Extract the (x, y) coordinate from the center of the cell holding the provided text.  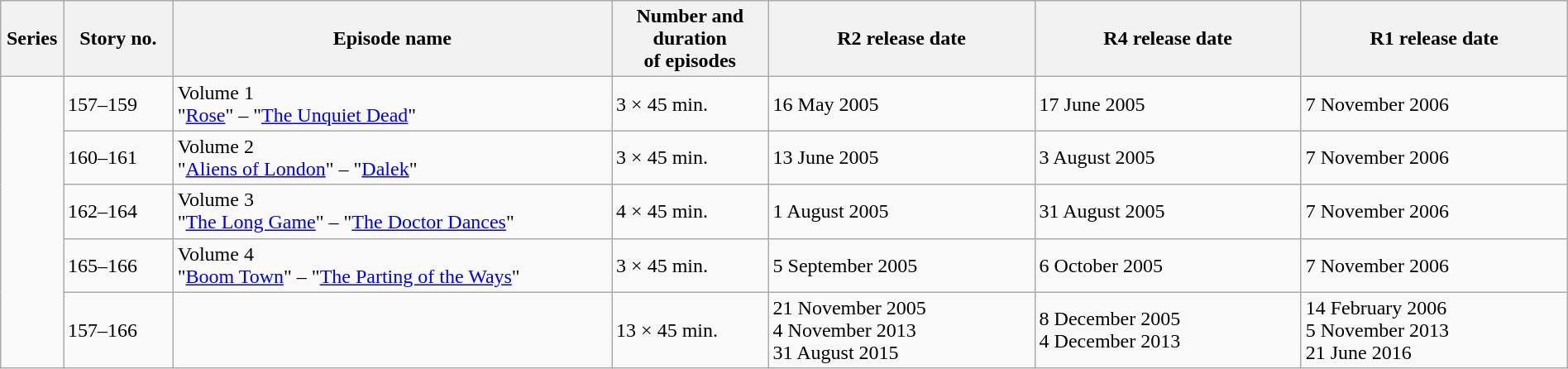
162–164 (119, 212)
R4 release date (1168, 39)
Series (32, 39)
4 × 45 min. (690, 212)
165–166 (119, 265)
13 × 45 min. (690, 330)
21 November 2005 4 November 2013 31 August 2015 (901, 330)
Volume 3"The Long Game" – "The Doctor Dances" (392, 212)
1 August 2005 (901, 212)
Story no. (119, 39)
6 October 2005 (1168, 265)
3 August 2005 (1168, 157)
8 December 2005 4 December 2013 (1168, 330)
R2 release date (901, 39)
157–166 (119, 330)
Volume 1"Rose" – "The Unquiet Dead" (392, 104)
160–161 (119, 157)
31 August 2005 (1168, 212)
14 February 2006 5 November 2013 21 June 2016 (1434, 330)
R1 release date (1434, 39)
17 June 2005 (1168, 104)
Volume 2"Aliens of London" – "Dalek" (392, 157)
Number and durationof episodes (690, 39)
Episode name (392, 39)
5 September 2005 (901, 265)
157–159 (119, 104)
Volume 4"Boom Town" – "The Parting of the Ways" (392, 265)
16 May 2005 (901, 104)
13 June 2005 (901, 157)
